Capture the cell that displays the provided text and extract its (x, y) central coordinate. 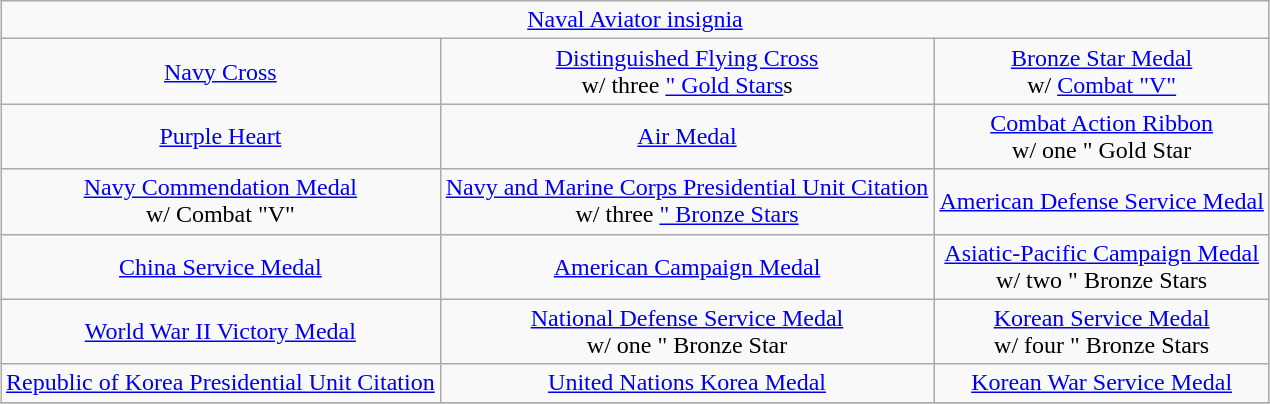
United Nations Korea Medal (687, 383)
Korean Service Medalw/ four " Bronze Stars (1102, 332)
Distinguished Flying Crossw/ three " Gold Starss (687, 72)
Bronze Star Medalw/ Combat "V" (1102, 72)
Asiatic-Pacific Campaign Medalw/ two " Bronze Stars (1102, 266)
American Defense Service Medal (1102, 202)
National Defense Service Medalw/ one " Bronze Star (687, 332)
China Service Medal (221, 266)
Naval Aviator insignia (636, 20)
Combat Action Ribbonw/ one " Gold Star (1102, 136)
Republic of Korea Presidential Unit Citation (221, 383)
Air Medal (687, 136)
American Campaign Medal (687, 266)
Navy Commendation Medalw/ Combat "V" (221, 202)
World War II Victory Medal (221, 332)
Purple Heart (221, 136)
Navy Cross (221, 72)
Korean War Service Medal (1102, 383)
Navy and Marine Corps Presidential Unit Citation w/ three " Bronze Stars (687, 202)
